Find where the given text appears and provide that cell's center as (x, y) coordinate. 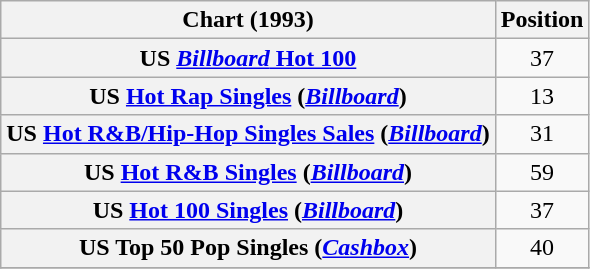
US Hot Rap Singles (Billboard) (248, 96)
31 (542, 134)
59 (542, 172)
40 (542, 248)
Position (542, 20)
US Hot 100 Singles (Billboard) (248, 210)
US Hot R&B Singles (Billboard) (248, 172)
US Hot R&B/Hip-Hop Singles Sales (Billboard) (248, 134)
Chart (1993) (248, 20)
US Top 50 Pop Singles (Cashbox) (248, 248)
13 (542, 96)
US Billboard Hot 100 (248, 58)
